Extract the (x, y) coordinate from the center of the cell holding the provided text.  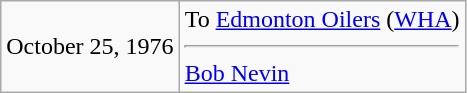
To Edmonton Oilers (WHA)Bob Nevin (322, 47)
October 25, 1976 (90, 47)
